Extract the (x, y) coordinate from the center of the cell holding the provided text.  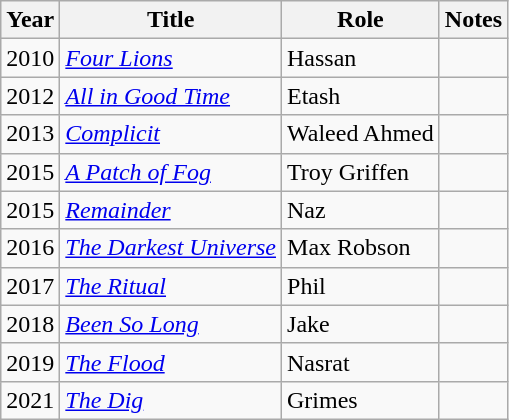
Max Robson (361, 248)
Been So Long (171, 324)
Year (30, 20)
Naz (361, 210)
Title (171, 20)
2018 (30, 324)
Notes (473, 20)
Jake (361, 324)
2016 (30, 248)
Grimes (361, 400)
The Ritual (171, 286)
A Patch of Fog (171, 172)
Remainder (171, 210)
All in Good Time (171, 96)
2021 (30, 400)
Troy Griffen (361, 172)
The Flood (171, 362)
The Dig (171, 400)
Phil (361, 286)
The Darkest Universe (171, 248)
2013 (30, 134)
Waleed Ahmed (361, 134)
2010 (30, 58)
Complicit (171, 134)
2019 (30, 362)
2017 (30, 286)
Role (361, 20)
2012 (30, 96)
Four Lions (171, 58)
Hassan (361, 58)
Etash (361, 96)
Nasrat (361, 362)
